Scan for the cell matching the given text and deliver its (X, Y) coordinate at center. 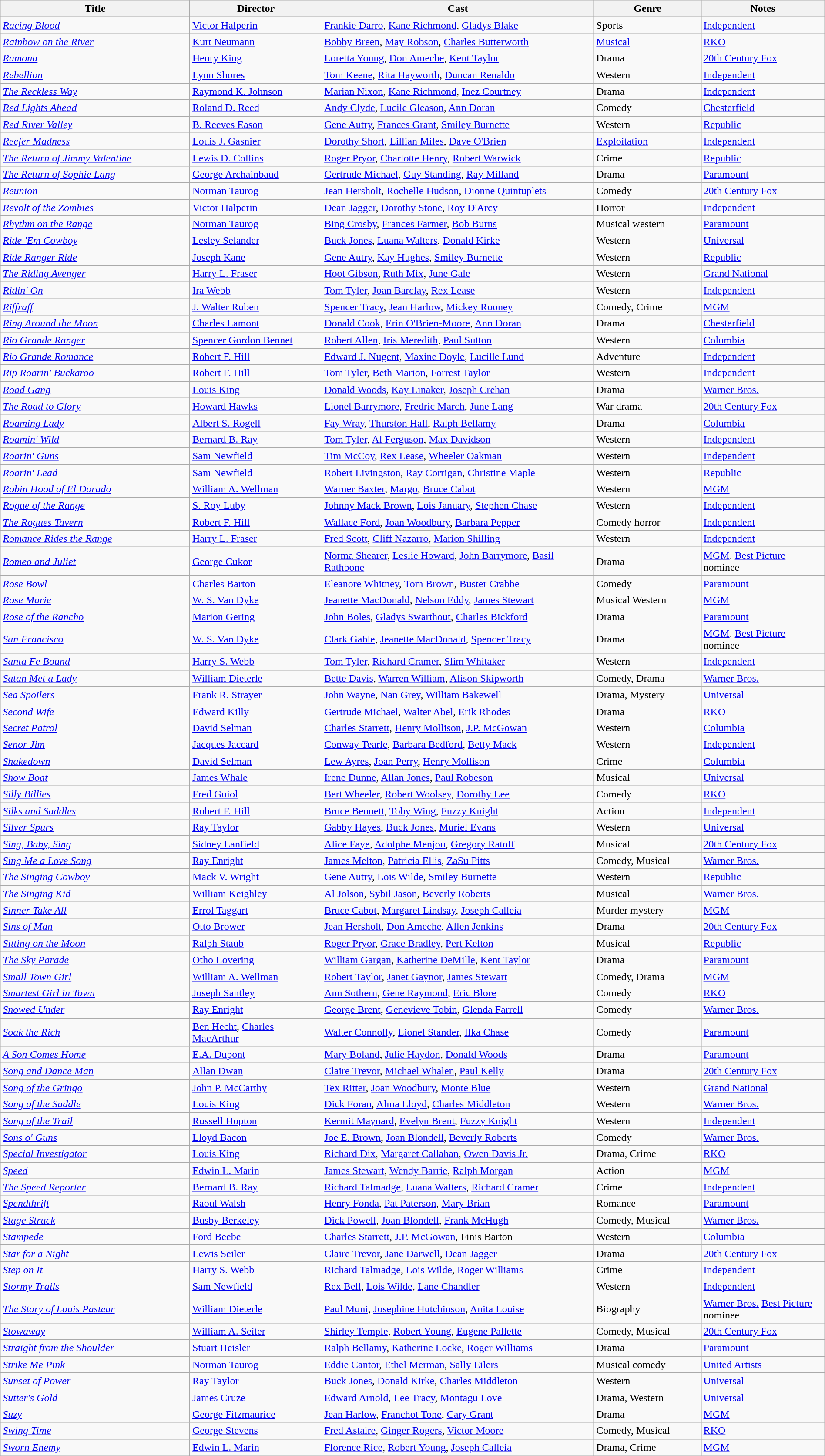
Shirley Temple, Robert Young, Eugene Pallette (458, 1332)
Tom Tyler, Beth Marion, Forrest Taylor (458, 373)
Ralph Staub (256, 943)
Reunion (95, 191)
Title (95, 9)
Satan Met a Lady (95, 678)
The Rogues Tavern (95, 522)
Romeo and Juliet (95, 562)
Buck Jones, Donald Kirke, Charles Middleton (458, 1381)
James Cruze (256, 1398)
Biography (647, 1308)
Roger Pryor, Grace Bradley, Pert Kelton (458, 943)
United Artists (763, 1365)
Kermit Maynard, Evelyn Brent, Fuzzy Knight (458, 1121)
Jeanette MacDonald, Nelson Eddy, James Stewart (458, 600)
Albert S. Rogell (256, 423)
Ring Around the Moon (95, 323)
Roamin' Wild (95, 439)
Silver Spurs (95, 827)
Ben Hecht, Charles MacArthur (256, 1032)
Andy Clyde, Lucile Gleason, Ann Doran (458, 108)
Notes (763, 9)
Rhythm on the Range (95, 224)
Secret Patrol (95, 728)
Jean Hersholt, Rochelle Hudson, Dionne Quintuplets (458, 191)
Ride 'Em Cowboy (95, 241)
Fred Scott, Cliff Nazarro, Marion Shilling (458, 539)
Suzy (95, 1414)
Norma Shearer, Leslie Howard, John Barrymore, Basil Rathbone (458, 562)
Otho Lovering (256, 960)
Richard Talmadge, Luana Walters, Richard Cramer (458, 1187)
James Melton, Patricia Ellis, ZaSu Pitts (458, 861)
Song of the Trail (95, 1121)
Rio Grande Ranger (95, 340)
Robert Livingston, Ray Corrigan, Christine Maple (458, 472)
Musical Western (647, 600)
Richard Talmadge, Lois Wilde, Roger Williams (458, 1270)
Paul Muni, Josephine Hutchinson, Anita Louise (458, 1308)
The Singing Kid (95, 894)
Director (256, 9)
S. Roy Luby (256, 506)
Song of the Gringo (95, 1088)
Robert Allen, Iris Meredith, Paul Sutton (458, 340)
Bert Wheeler, Robert Woolsey, Dorothy Lee (458, 794)
Fay Wray, Thurston Hall, Ralph Bellamy (458, 423)
George Cukor (256, 562)
Stuart Heisler (256, 1348)
Ira Webb (256, 290)
Frank R. Strayer (256, 695)
Second Wife (95, 711)
Sons o' Guns (95, 1137)
Rio Grande Romance (95, 356)
Rainbow on the River (95, 42)
Roland D. Reed (256, 108)
Stampede (95, 1237)
Sinner Take All (95, 910)
Senor Jim (95, 744)
Lewis D. Collins (256, 158)
Gene Autry, Kay Hughes, Smiley Burnette (458, 257)
George Fitzmaurice (256, 1414)
Lionel Barrymore, Fredric March, June Lang (458, 406)
Marion Gering (256, 617)
Roaming Lady (95, 423)
Roarin' Lead (95, 472)
Henry King (256, 58)
Bing Crosby, Frances Farmer, Bob Burns (458, 224)
William Gargan, Katherine DeMille, Kent Taylor (458, 960)
Dick Powell, Joan Blondell, Frank McHugh (458, 1220)
Cast (458, 9)
Raymond K. Johnson (256, 91)
Lynn Shores (256, 75)
Allan Dwan (256, 1071)
The Speed Reporter (95, 1187)
Genre (647, 9)
Step on It (95, 1270)
Dorothy Short, Lillian Miles, Dave O'Brien (458, 141)
Busby Berkeley (256, 1220)
Adventure (647, 356)
Revolt of the Zombies (95, 208)
Rose of the Rancho (95, 617)
Musical comedy (647, 1365)
Fred Guiol (256, 794)
Charles Barton (256, 584)
Red Lights Ahead (95, 108)
The Return of Sophie Lang (95, 174)
Musical western (647, 224)
Murder mystery (647, 910)
Donald Cook, Erin O'Brien-Moore, Ann Doran (458, 323)
Sutter's Gold (95, 1398)
Rex Bell, Lois Wilde, Lane Chandler (458, 1286)
Song of the Saddle (95, 1104)
Otto Brower (256, 927)
Fred Astaire, Ginger Rogers, Victor Moore (458, 1431)
War drama (647, 406)
Riffraff (95, 307)
Snowed Under (95, 1009)
Charles Lamont (256, 323)
The Story of Louis Pasteur (95, 1308)
William A. Seiter (256, 1332)
Russell Hopton (256, 1121)
The Sky Parade (95, 960)
Gabby Hayes, Buck Jones, Muriel Evans (458, 827)
Drama, Mystery (647, 695)
Soak the Rich (95, 1032)
Star for a Night (95, 1253)
Shakedown (95, 761)
Song and Dance Man (95, 1071)
Henry Fonda, Pat Paterson, Mary Brian (458, 1204)
Eddie Cantor, Ethel Merman, Sally Eilers (458, 1365)
Roarin' Guns (95, 456)
The Riding Avenger (95, 274)
Smartest Girl in Town (95, 993)
Raoul Walsh (256, 1204)
Robin Hood of El Dorado (95, 489)
Robert Taylor, Janet Gaynor, James Stewart (458, 976)
Edward Killy (256, 711)
Stowaway (95, 1332)
Spendthrift (95, 1204)
Conway Tearle, Barbara Bedford, Betty Mack (458, 744)
Gene Autry, Lois Wilde, Smiley Burnette (458, 877)
Small Town Girl (95, 976)
Lloyd Bacon (256, 1137)
Donald Woods, Kay Linaker, Joseph Crehan (458, 390)
Warner Bros. Best Picture nominee (763, 1308)
Howard Hawks (256, 406)
Lew Ayres, Joan Perry, Henry Mollison (458, 761)
Santa Fe Bound (95, 662)
Dick Foran, Alma Lloyd, Charles Middleton (458, 1104)
Show Boat (95, 778)
Wallace Ford, Joan Woodbury, Barbara Pepper (458, 522)
Joseph Santley (256, 993)
Bobby Breen, May Robson, Charles Butterworth (458, 42)
Gertrude Michael, Guy Standing, Ray Milland (458, 174)
William Keighley (256, 894)
George Archainbaud (256, 174)
Irene Dunne, Allan Jones, Paul Robeson (458, 778)
Tom Keene, Rita Hayworth, Duncan Renaldo (458, 75)
E.A. Dupont (256, 1055)
Romance (647, 1204)
The Return of Jimmy Valentine (95, 158)
Louis J. Gasnier (256, 141)
Joseph Kane (256, 257)
Sea Spoilers (95, 695)
The Reckless Way (95, 91)
Gene Autry, Frances Grant, Smiley Burnette (458, 124)
Walter Connolly, Lionel Stander, Ilka Chase (458, 1032)
Hoot Gibson, Ruth Mix, June Gale (458, 274)
Marian Nixon, Kane Richmond, Inez Courtney (458, 91)
Sidney Lanfield (256, 844)
Roger Pryor, Charlotte Henry, Robert Warwick (458, 158)
Sunset of Power (95, 1381)
Charles Starrett, J.P. McGowan, Finis Barton (458, 1237)
Tex Ritter, Joan Woodbury, Monte Blue (458, 1088)
Gertrude Michael, Walter Abel, Erik Rhodes (458, 711)
Al Jolson, Sybil Jason, Beverly Roberts (458, 894)
Jacques Jaccard (256, 744)
James Whale (256, 778)
Drama, Western (647, 1398)
Sports (647, 25)
Ralph Bellamy, Katherine Locke, Roger Williams (458, 1348)
Richard Dix, Margaret Callahan, Owen Davis Jr. (458, 1154)
John P. McCarthy (256, 1088)
Rogue of the Range (95, 506)
Stormy Trails (95, 1286)
Mack V. Wright (256, 877)
Sitting on the Moon (95, 943)
Exploitation (647, 141)
Rose Bowl (95, 584)
Sworn Enemy (95, 1447)
Eleanore Whitney, Tom Brown, Buster Crabbe (458, 584)
Edward J. Nugent, Maxine Doyle, Lucille Lund (458, 356)
Sing Me a Love Song (95, 861)
Ridin' On (95, 290)
Silly Billies (95, 794)
Spencer Gordon Bennet (256, 340)
Silks and Saddles (95, 811)
Speed (95, 1170)
Kurt Neumann (256, 42)
Comedy horror (647, 522)
Joe E. Brown, Joan Blondell, Beverly Roberts (458, 1137)
Tim McCoy, Rex Lease, Wheeler Oakman (458, 456)
James Stewart, Wendy Barrie, Ralph Morgan (458, 1170)
Ramona (95, 58)
Bruce Bennett, Toby Wing, Fuzzy Knight (458, 811)
Alice Faye, Adolphe Menjou, Gregory Ratoff (458, 844)
Clark Gable, Jeanette MacDonald, Spencer Tracy (458, 639)
Rose Marie (95, 600)
Tom Tyler, Richard Cramer, Slim Whitaker (458, 662)
Stage Struck (95, 1220)
Strike Me Pink (95, 1365)
Claire Trevor, Jane Darwell, Dean Jagger (458, 1253)
Mary Boland, Julie Haydon, Donald Woods (458, 1055)
Johnny Mack Brown, Lois January, Stephen Chase (458, 506)
Comedy, Crime (647, 307)
Buck Jones, Luana Walters, Donald Kirke (458, 241)
Red River Valley (95, 124)
J. Walter Ruben (256, 307)
Horror (647, 208)
Claire Trevor, Michael Whalen, Paul Kelly (458, 1071)
Jean Harlow, Franchot Tone, Cary Grant (458, 1414)
Spencer Tracy, Jean Harlow, Mickey Rooney (458, 307)
John Wayne, Nan Grey, William Bakewell (458, 695)
Frankie Darro, Kane Richmond, Gladys Blake (458, 25)
Reefer Madness (95, 141)
Bette Davis, Warren William, Alison Skipworth (458, 678)
Racing Blood (95, 25)
Florence Rice, Robert Young, Joseph Calleia (458, 1447)
Tom Tyler, Al Ferguson, Max Davidson (458, 439)
Rebellion (95, 75)
Warner Baxter, Margo, Bruce Cabot (458, 489)
Ford Beebe (256, 1237)
Special Investigator (95, 1154)
Loretta Young, Don Ameche, Kent Taylor (458, 58)
George Brent, Genevieve Tobin, Glenda Farrell (458, 1009)
Errol Taggart (256, 910)
Charles Starrett, Henry Mollison, J.P. McGowan (458, 728)
Ride Ranger Ride (95, 257)
Ann Sothern, Gene Raymond, Eric Blore (458, 993)
Jean Hersholt, Don Ameche, Allen Jenkins (458, 927)
Swing Time (95, 1431)
The Road to Glory (95, 406)
Straight from the Shoulder (95, 1348)
Lewis Seiler (256, 1253)
B. Reeves Eason (256, 124)
Lesley Selander (256, 241)
Sins of Man (95, 927)
San Francisco (95, 639)
A Son Comes Home (95, 1055)
Sing, Baby, Sing (95, 844)
John Boles, Gladys Swarthout, Charles Bickford (458, 617)
The Singing Cowboy (95, 877)
Road Gang (95, 390)
Romance Rides the Range (95, 539)
Tom Tyler, Joan Barclay, Rex Lease (458, 290)
Dean Jagger, Dorothy Stone, Roy D'Arcy (458, 208)
George Stevens (256, 1431)
Edward Arnold, Lee Tracy, Montagu Love (458, 1398)
Bruce Cabot, Margaret Lindsay, Joseph Calleia (458, 910)
Rip Roarin' Buckaroo (95, 373)
